For the text-containing cell, return its midpoint in [x, y] coordinate format. 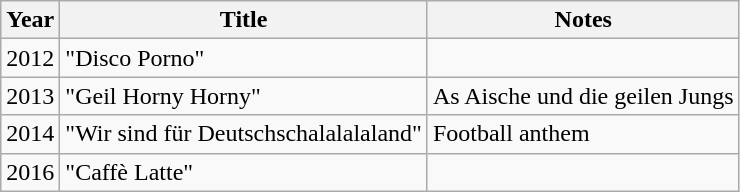
Football anthem [583, 134]
"Geil Horny Horny" [244, 96]
Title [244, 20]
Year [30, 20]
2012 [30, 58]
"Wir sind für Deutschschalalalaland" [244, 134]
2013 [30, 96]
2014 [30, 134]
"Disco Porno" [244, 58]
As Aische und die geilen Jungs [583, 96]
2016 [30, 172]
"Caffè Latte" [244, 172]
Notes [583, 20]
